Search for the cell housing the specified text and yield its [X, Y] center coordinate. 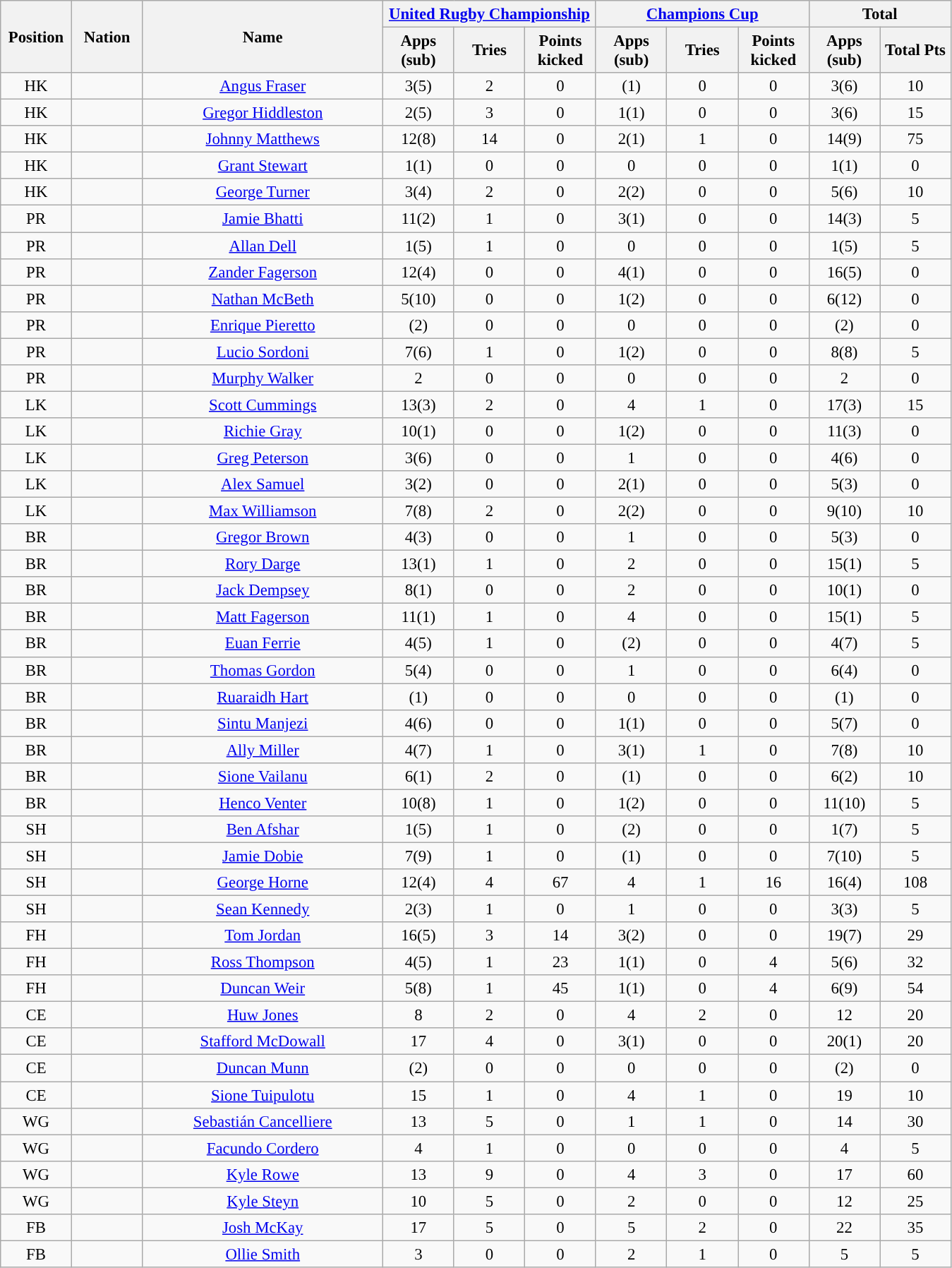
Duncan Weir [263, 988]
Euan Ferrie [263, 644]
45 [560, 988]
2(3) [419, 909]
Matt Fagerson [263, 617]
Facundo Cordero [263, 1148]
United Rugby Championship [490, 14]
Jamie Dobie [263, 856]
6(12) [844, 299]
Sean Kennedy [263, 909]
Johnny Matthews [263, 139]
11(1) [419, 617]
5(10) [419, 299]
20(1) [844, 1041]
8(1) [419, 590]
Position [37, 37]
19 [844, 1095]
7(6) [419, 352]
Name [263, 37]
3(3) [844, 909]
Ollie Smith [263, 1254]
Champions Cup [702, 14]
9(10) [844, 511]
25 [916, 1201]
Richie Gray [263, 431]
2(5) [419, 113]
5(7) [844, 723]
11(2) [419, 219]
Allan Dell [263, 246]
Rory Darge [263, 564]
Stafford McDowall [263, 1041]
George Turner [263, 193]
Ally Miller [263, 750]
Murphy Walker [263, 378]
108 [916, 883]
Sione Vailanu [263, 777]
Ben Afshar [263, 830]
4(1) [631, 272]
16(4) [844, 883]
Sione Tuipulotu [263, 1095]
3(5) [419, 86]
6(9) [844, 988]
Gregor Brown [263, 537]
13(3) [419, 405]
Kyle Steyn [263, 1201]
6(4) [844, 670]
14(3) [844, 219]
9 [490, 1174]
32 [916, 962]
23 [560, 962]
75 [916, 139]
Sebastián Cancelliere [263, 1121]
35 [916, 1228]
Jack Dempsey [263, 590]
6(1) [419, 777]
10(8) [419, 803]
22 [844, 1228]
Ruaraidh Hart [263, 697]
Sintu Manjezi [263, 723]
Total [879, 14]
Scott Cummings [263, 405]
Total Pts [916, 51]
60 [916, 1174]
Max Williamson [263, 511]
Angus Fraser [263, 86]
7(10) [844, 856]
12(8) [419, 139]
Kyle Rowe [263, 1174]
Lucio Sordoni [263, 352]
Alex Samuel [263, 484]
11(10) [844, 803]
Huw Jones [263, 1015]
17(3) [844, 405]
67 [560, 883]
19(7) [844, 935]
8(8) [844, 352]
Duncan Munn [263, 1068]
Henco Venter [263, 803]
Josh McKay [263, 1228]
5(4) [419, 670]
3(4) [419, 193]
Tom Jordan [263, 935]
Grant Stewart [263, 166]
11(3) [844, 431]
29 [916, 935]
13(1) [419, 564]
George Horne [263, 883]
4(3) [419, 537]
Nation [107, 37]
Greg Peterson [263, 457]
1(7) [844, 830]
Jamie Bhatti [263, 219]
8 [419, 1015]
Nathan McBeth [263, 299]
Thomas Gordon [263, 670]
Zander Fagerson [263, 272]
Enrique Pieretto [263, 325]
14(9) [844, 139]
6(2) [844, 777]
16 [773, 883]
5(8) [419, 988]
7(9) [419, 856]
54 [916, 988]
Gregor Hiddleston [263, 113]
30 [916, 1121]
Ross Thompson [263, 962]
